Detect which cell encompasses the target text, then output its (x, y) center coordinate. 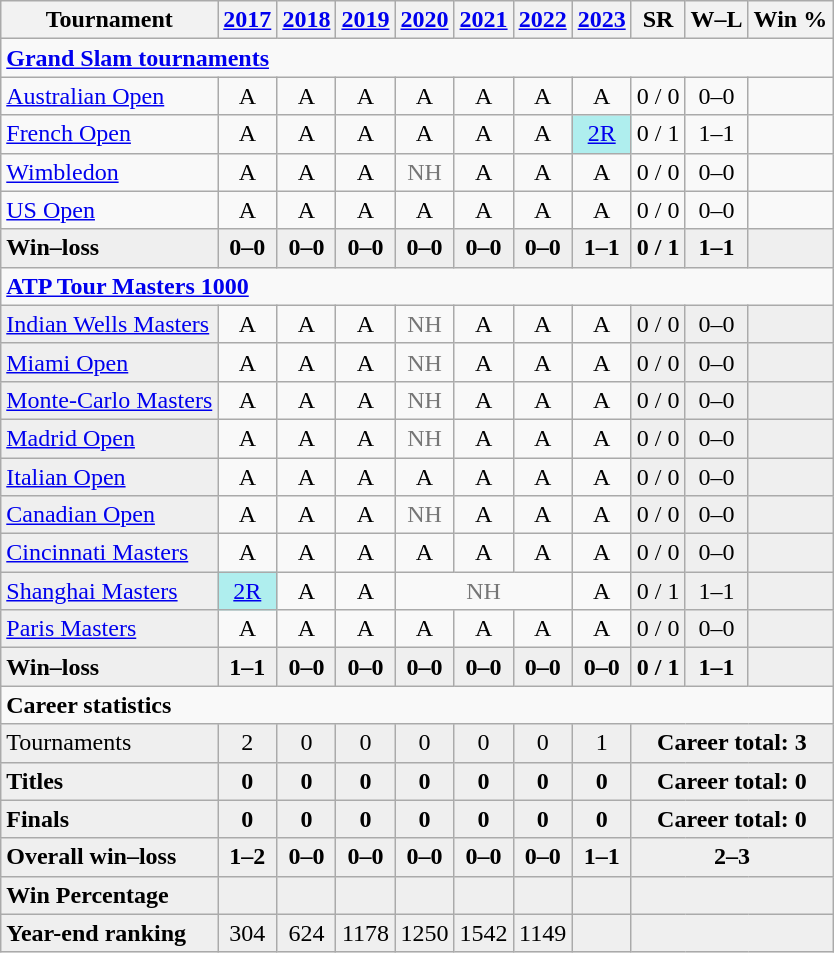
Career statistics (417, 705)
Win % (790, 20)
Madrid Open (110, 438)
1 (602, 743)
2 (248, 743)
2019 (366, 20)
624 (306, 933)
2017 (248, 20)
Australian Open (110, 96)
1178 (366, 933)
2020 (424, 20)
2–3 (732, 857)
Overall win–loss (110, 857)
2018 (306, 20)
SR (658, 20)
Monte-Carlo Masters (110, 400)
Paris Masters (110, 629)
2023 (602, 20)
1250 (424, 933)
304 (248, 933)
Indian Wells Masters (110, 324)
Shanghai Masters (110, 591)
2022 (542, 20)
Tournament (110, 20)
Canadian Open (110, 515)
Year-end ranking (110, 933)
Career total: 3 (732, 743)
1149 (542, 933)
French Open (110, 134)
Grand Slam tournaments (417, 58)
ATP Tour Masters 1000 (417, 286)
2021 (484, 20)
Win Percentage (110, 895)
Titles (110, 781)
Italian Open (110, 477)
Cincinnati Masters (110, 553)
Wimbledon (110, 172)
W–L (716, 20)
1542 (484, 933)
Tournaments (110, 743)
1–2 (248, 857)
US Open (110, 210)
Miami Open (110, 362)
Finals (110, 819)
